Pinpoint the cell where the given text exists, returning its [X, Y] midpoint coordinate. 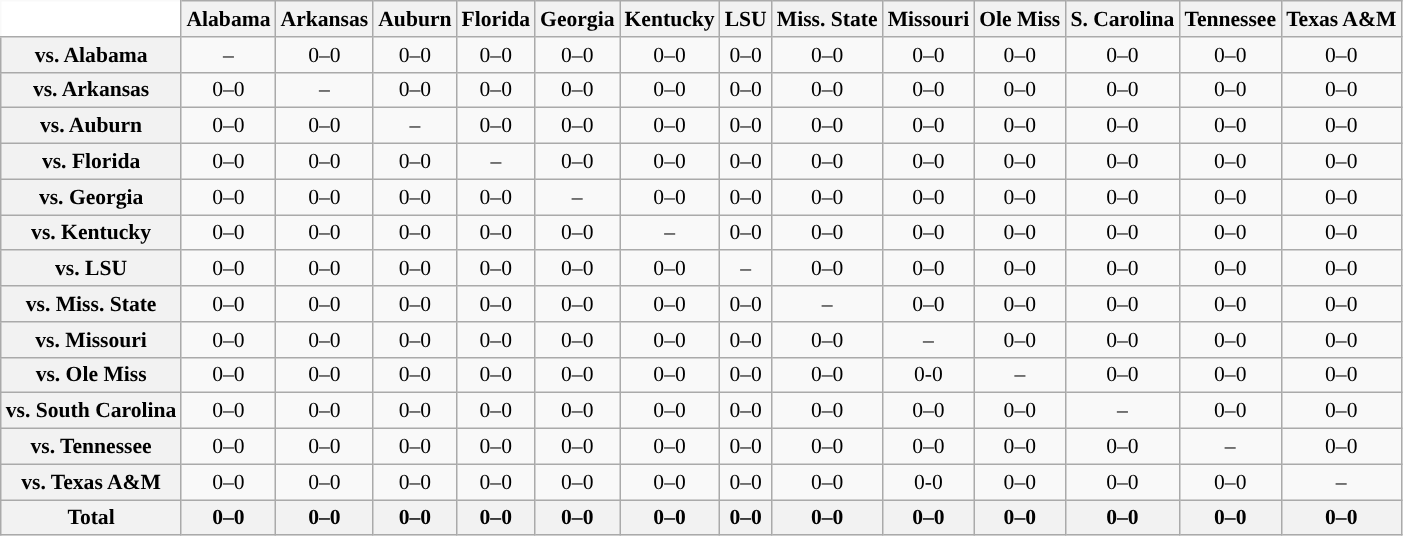
Texas A&M [1341, 19]
Tennessee [1230, 19]
Total [92, 518]
Missouri [929, 19]
Kentucky [670, 19]
vs. Ole Miss [92, 375]
Florida [496, 19]
LSU [746, 19]
Arkansas [325, 19]
Auburn [414, 19]
vs. Alabama [92, 55]
Ole Miss [1020, 19]
vs. Georgia [92, 197]
vs. Tennessee [92, 447]
Miss. State [828, 19]
vs. Arkansas [92, 90]
vs. Florida [92, 162]
vs. Kentucky [92, 233]
Alabama [228, 19]
S. Carolina [1122, 19]
vs. Missouri [92, 340]
vs. LSU [92, 269]
vs. Miss. State [92, 304]
Georgia [577, 19]
vs. Texas A&M [92, 482]
vs. Auburn [92, 126]
vs. South Carolina [92, 411]
